Capture the cell that displays the provided text and extract its (X, Y) central coordinate. 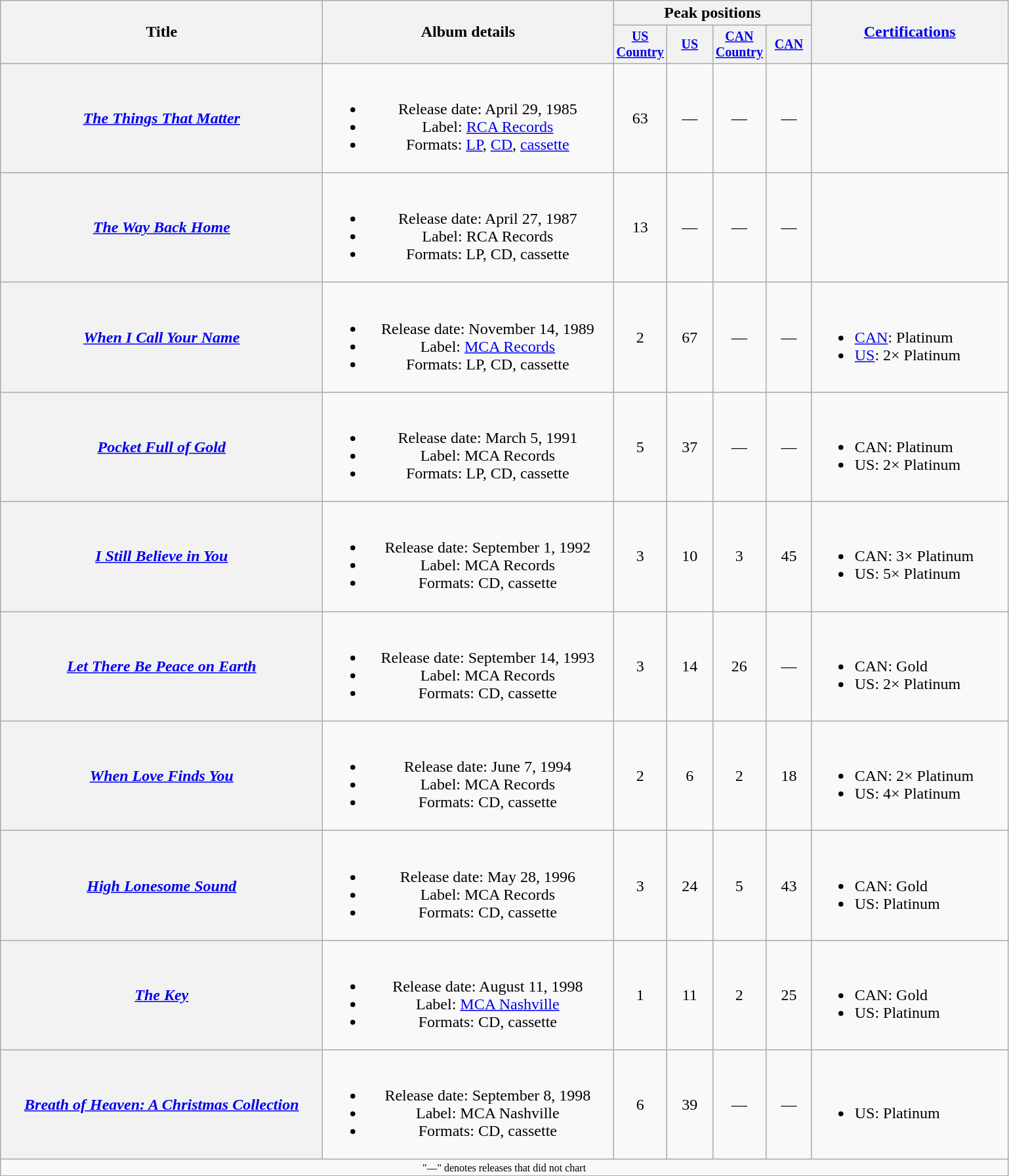
11 (690, 995)
CAN: 3× PlatinumUS: 5× Platinum (909, 556)
CAN: GoldUS: 2× Platinum (909, 667)
13 (640, 227)
US: Platinum (909, 1105)
The Things That Matter (161, 118)
The Key (161, 995)
Release date: September 14, 1993Label: MCA RecordsFormats: CD, cassette (468, 667)
1 (640, 995)
10 (690, 556)
25 (789, 995)
Release date: November 14, 1989Label: MCA RecordsFormats: LP, CD, cassette (468, 337)
I Still Believe in You (161, 556)
Certifications (909, 32)
CAN: 2× PlatinumUS: 4× Platinum (909, 776)
The Way Back Home (161, 227)
Title (161, 32)
US (690, 45)
63 (640, 118)
39 (690, 1105)
Release date: September 1, 1992Label: MCA RecordsFormats: CD, cassette (468, 556)
High Lonesome Sound (161, 886)
"—" denotes releases that did not chart (504, 1167)
When Love Finds You (161, 776)
CAN (789, 45)
Let There Be Peace on Earth (161, 667)
67 (690, 337)
Peak positions (712, 13)
Pocket Full of Gold (161, 446)
Breath of Heaven: A Christmas Collection (161, 1105)
Album details (468, 32)
Release date: August 11, 1998Label: MCA NashvilleFormats: CD, cassette (468, 995)
37 (690, 446)
45 (789, 556)
Release date: September 8, 1998Label: MCA NashvilleFormats: CD, cassette (468, 1105)
Release date: March 5, 1991Label: MCA RecordsFormats: LP, CD, cassette (468, 446)
When I Call Your Name (161, 337)
Release date: June 7, 1994Label: MCA RecordsFormats: CD, cassette (468, 776)
14 (690, 667)
24 (690, 886)
Release date: April 27, 1987Label: RCA RecordsFormats: LP, CD, cassette (468, 227)
26 (739, 667)
18 (789, 776)
US Country (640, 45)
43 (789, 886)
CAN Country (739, 45)
Release date: May 28, 1996Label: MCA RecordsFormats: CD, cassette (468, 886)
Release date: April 29, 1985Label: RCA RecordsFormats: LP, CD, cassette (468, 118)
